Scan for the cell matching the given text and deliver its (X, Y) coordinate at center. 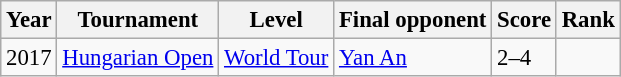
Rank (588, 20)
Level (276, 20)
World Tour (276, 58)
Tournament (138, 20)
Hungarian Open (138, 58)
Final opponent (413, 20)
Yan An (413, 58)
2–4 (524, 58)
2017 (29, 58)
Year (29, 20)
Score (524, 20)
